Identify which cell holds the provided text, then report its (x, y) central coordinate. 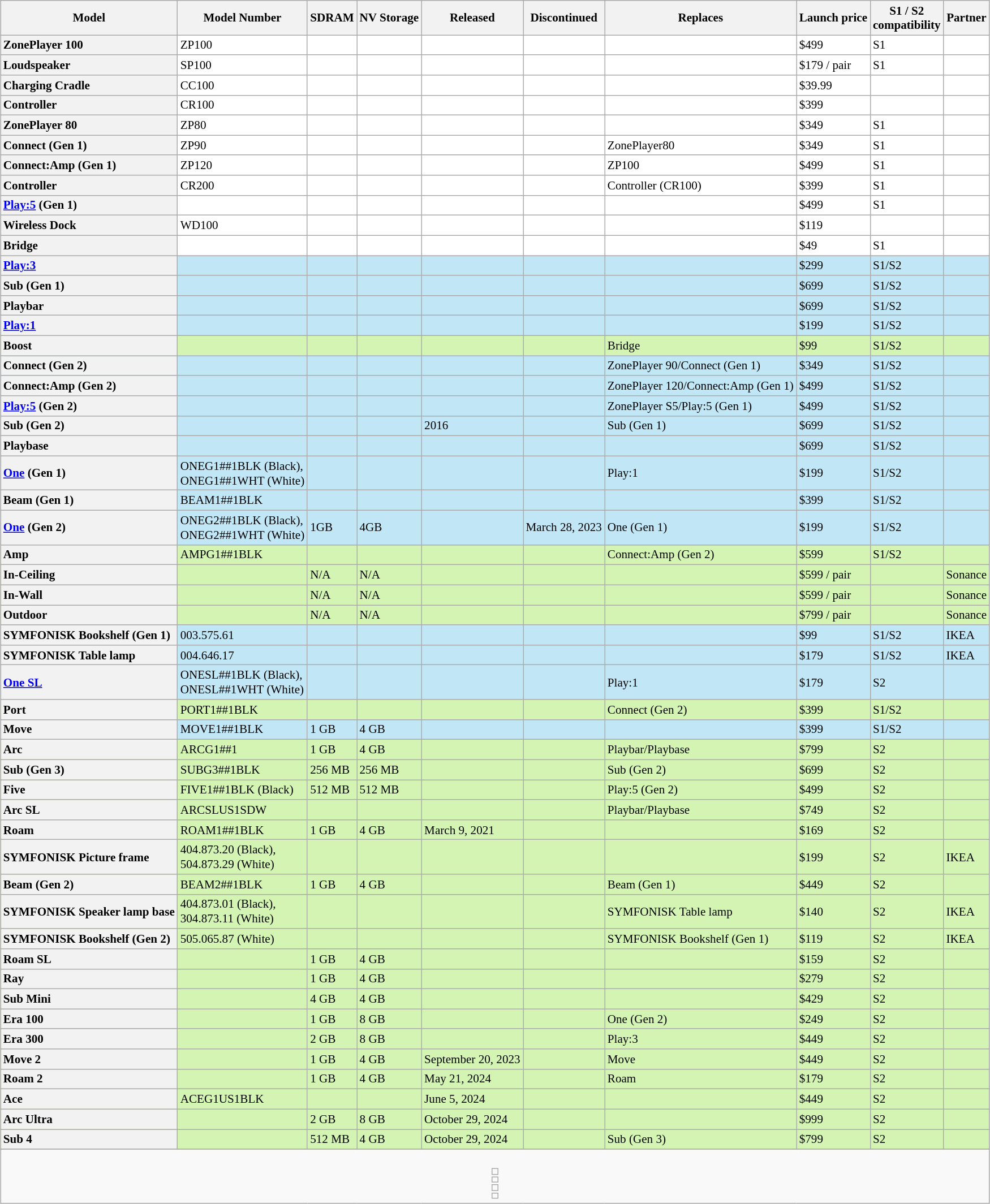
ZP90 (242, 145)
ZonePlayer S5/Play:5 (Gen 1) (700, 406)
Playbar (89, 305)
AMPG1##1BLK (242, 554)
4GB (389, 527)
Outdoor (89, 615)
September 20, 2023 (472, 1059)
$159 (833, 959)
Era 100 (89, 1019)
March 9, 2021 (472, 829)
Arc (89, 750)
ONESL##1BLK (Black), ONESL##1WHT (White) (242, 682)
505.065.87 (White) (242, 939)
In-Wall (89, 595)
ROAM1##1BLK (242, 829)
SDRAM (332, 18)
CC100 (242, 85)
Loudspeaker (89, 64)
Port (89, 709)
ZonePlayer 90/Connect (Gen 1) (700, 365)
ZonePlayer 100 (89, 45)
S1 / S2compatibility (907, 18)
Launch price (833, 18)
Connect:Amp (Gen 1) (89, 165)
ZonePlayer80 (700, 145)
FIVE1##1BLK (Black) (242, 789)
$999 (833, 1119)
$49 (833, 245)
ARCSLUS1SDW (242, 810)
CR200 (242, 185)
Sub Mini (89, 999)
Playbase (89, 446)
$140 (833, 912)
March 28, 2023 (564, 527)
BEAM1##1BLK (242, 500)
One SL (89, 682)
NV Storage (389, 18)
MOVE1##1BLK (242, 730)
ONEG2##1BLK (Black),ONEG2##1WHT (White) (242, 527)
003.575.61 (242, 635)
PORT1##1BLK (242, 709)
$749 (833, 810)
Roam 2 (89, 1079)
404.873.20 (Black),504.873.29 (White) (242, 857)
Controller (CR100) (700, 185)
SYMFONISK Picture frame (89, 857)
Amp (89, 554)
Boost (89, 345)
ONEG1##1BLK (Black),ONEG1##1WHT (White) (242, 473)
$599 (833, 554)
$169 (833, 829)
SP100 (242, 64)
Released (472, 18)
ARCG1##1 (242, 750)
$299 (833, 266)
Charging Cradle (89, 85)
Arc Ultra (89, 1119)
May 21, 2024 (472, 1079)
SYMFONISK Speaker lamp base (89, 912)
Replaces (700, 18)
Five (89, 789)
$279 (833, 978)
In-Ceiling (89, 575)
2016 (472, 425)
004.646.17 (242, 655)
Discontinued (564, 18)
Play:5 (Gen 1) (89, 205)
$39.99 (833, 85)
Model (89, 18)
ACEG1US1BLK (242, 1099)
Arc SL (89, 810)
$249 (833, 1019)
Ray (89, 978)
Model Number (242, 18)
Era 300 (89, 1038)
CR100 (242, 105)
Beam (Gen 2) (89, 884)
Sub 4 (89, 1139)
SUBG3##1BLK (242, 769)
SYMFONISK Bookshelf (Gen 2) (89, 939)
ZonePlayer 120/Connect:Amp (Gen 1) (700, 386)
BEAM2##1BLK (242, 884)
$799 / pair (833, 615)
$179 / pair (833, 64)
1GB (332, 527)
Roam SL (89, 959)
$429 (833, 999)
WD100 (242, 225)
June 5, 2024 (472, 1099)
Ace (89, 1099)
ZP80 (242, 126)
ZonePlayer 80 (89, 126)
404.873.01 (Black), 304.873.11 (White) (242, 912)
ZP120 (242, 165)
Connect (Gen 1) (89, 145)
Move 2 (89, 1059)
Wireless Dock (89, 225)
Partner (966, 18)
